Identify which cell holds the provided text, then report its [x, y] central coordinate. 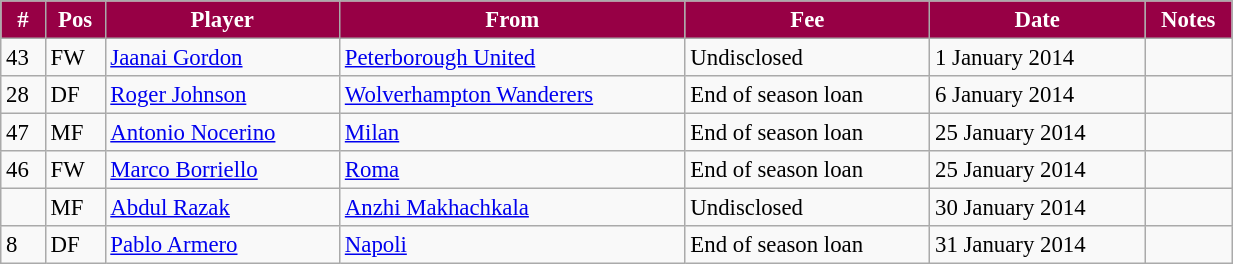
Milan [513, 133]
28 [24, 95]
Fee [808, 20]
31 January 2014 [1038, 245]
Roma [513, 170]
Marco Borriello [222, 170]
Anzhi Makhachkala [513, 208]
Abdul Razak [222, 208]
Player [222, 20]
8 [24, 245]
Pos [75, 20]
46 [24, 170]
Wolverhampton Wanderers [513, 95]
# [24, 20]
Jaanai Gordon [222, 58]
Antonio Nocerino [222, 133]
6 January 2014 [1038, 95]
Roger Johnson [222, 95]
Notes [1188, 20]
Pablo Armero [222, 245]
Date [1038, 20]
43 [24, 58]
Peterborough United [513, 58]
Napoli [513, 245]
47 [24, 133]
30 January 2014 [1038, 208]
1 January 2014 [1038, 58]
From [513, 20]
